Pinpoint the cell where the given text exists, returning its (X, Y) midpoint coordinate. 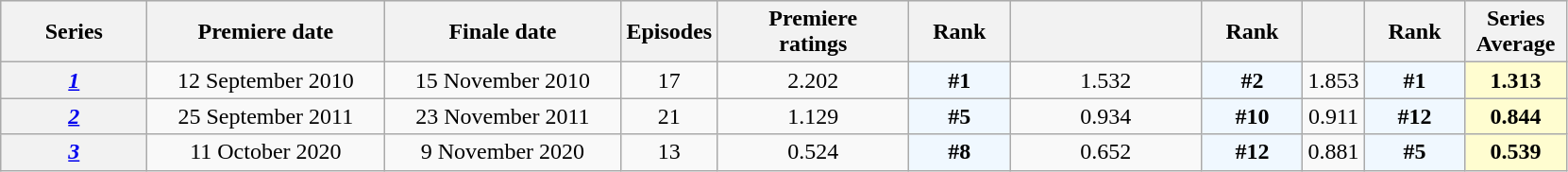
2 (74, 116)
13 (669, 152)
21 (669, 116)
1 (74, 80)
2.202 (814, 80)
1.129 (814, 116)
0.524 (814, 152)
15 November 2010 (502, 80)
0.652 (1106, 152)
Series Average (1516, 32)
Premiere date (266, 32)
9 November 2020 (502, 152)
11 October 2020 (266, 152)
0.881 (1333, 152)
0.539 (1516, 152)
Premiereratings (814, 32)
0.934 (1106, 116)
25 September 2011 (266, 116)
23 November 2011 (502, 116)
0.911 (1333, 116)
1.853 (1333, 80)
#10 (1252, 116)
1.532 (1106, 80)
#8 (959, 152)
1.313 (1516, 80)
#2 (1252, 80)
Finale date (502, 32)
12 September 2010 (266, 80)
17 (669, 80)
3 (74, 152)
0.844 (1516, 116)
Series (74, 32)
Episodes (669, 32)
